Pinpoint the cell where the given text exists, returning its [X, Y] midpoint coordinate. 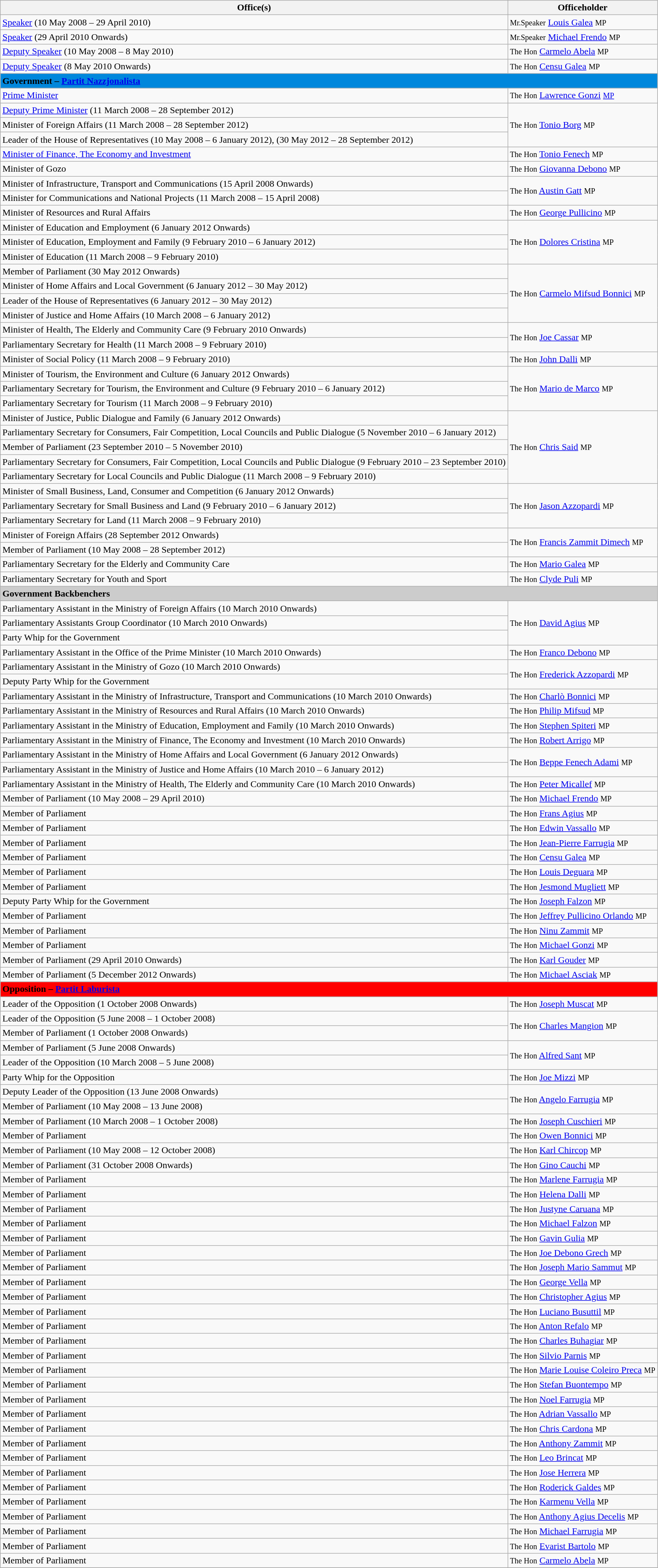
Parliamentary Assistant in the Ministry of Education, Employment and Family (10 March 2010 Onwards) [254, 725]
The Hon Peter Micallef MP [583, 784]
The Hon Michael Frendo MP [583, 799]
Parliamentary Assistant in the Ministry of Resources and Rural Affairs (10 March 2010 Onwards) [254, 711]
Mr.Speaker Louis Galea MP [583, 22]
Minister of Social Policy (11 March 2008 – 9 February 2010) [254, 359]
The Hon Michael Farrugia MP [583, 1531]
Parliamentary Secretary for the Elderly and Community Care [254, 564]
Parliamentary Secretary for Health (11 March 2008 – 9 February 2010) [254, 344]
Parliamentary Assistant in the Ministry of Gozo (10 March 2010 Onwards) [254, 667]
Minister of Foreign Affairs (28 September 2012 Onwards) [254, 535]
Parliamentary Secretary for Local Councils and Public Dialogue (11 March 2008 – 9 February 2010) [254, 476]
Parliamentary Assistant in the Ministry of Justice and Home Affairs (10 March 2010 – 6 January 2012) [254, 769]
The Hon Beppe Fenech Adami MP [583, 762]
Member of Parliament (10 May 2008 – 29 April 2010) [254, 799]
The Hon Dolores Cristina MP [583, 242]
Leader of the Opposition (10 March 2008 – 5 June 2008) [254, 1062]
The Hon Tonio Fenech MP [583, 154]
The Hon Stefan Buontempo MP [583, 1385]
Minister of Small Business, Land, Consumer and Competition (6 January 2012 Onwards) [254, 491]
The Hon Lawrence Gonzi MP [583, 95]
The Hon Charles Mangion MP [583, 1026]
The Hon Francis Zammit Dimech MP [583, 542]
The Hon Karl Gouder MP [583, 960]
Member of Parliament (1 October 2008 Onwards) [254, 1033]
Member of Parliament (10 May 2008 – 12 October 2008) [254, 1150]
The Hon Frederick Azzopardi MP [583, 674]
Office(s) [254, 8]
Member of Parliament (29 April 2010 Onwards) [254, 960]
The Hon Tonio Borg MP [583, 125]
The Hon Anton Refalo MP [583, 1326]
The Hon Louis Deguara MP [583, 872]
The Hon Joseph Falzon MP [583, 901]
Minister of Tourism, the Environment and Culture (6 January 2012 Onwards) [254, 374]
The Hon George Pullicino MP [583, 213]
Minister of Foreign Affairs (11 March 2008 – 28 September 2012) [254, 125]
The Hon Gavin Gulia MP [583, 1238]
Party Whip for the Government [254, 637]
Member of Parliament (23 September 2010 – 5 November 2010) [254, 447]
The Hon Angelo Farrugia MP [583, 1099]
The Hon Roderick Galdes MP [583, 1487]
Minister of Justice and Home Affairs (10 March 2008 – 6 January 2012) [254, 315]
The Hon Owen Bonnici MP [583, 1136]
Deputy Leader of the Opposition (13 June 2008 Onwards) [254, 1092]
The Hon Jason Azzopardi MP [583, 506]
The Hon Joseph Muscat MP [583, 1004]
The Hon Marlene Farrugia MP [583, 1180]
Minister of Education and Employment (6 January 2012 Onwards) [254, 227]
The Hon Helena Dalli MP [583, 1194]
Member of Parliament (31 October 2008 Onwards) [254, 1165]
The Hon Philip Mifsud MP [583, 711]
Leader of the House of Representatives (6 January 2012 – 30 May 2012) [254, 301]
Minister of Education, Employment and Family (9 February 2010 – 6 January 2012) [254, 242]
The Hon Silvio Parnis MP [583, 1355]
The Hon Michael Asciak MP [583, 975]
The Hon Robert Arrigo MP [583, 740]
Leader of the Opposition (5 June 2008 – 1 October 2008) [254, 1018]
The Hon Alfred Sant MP [583, 1055]
The Hon Edwin Vassallo MP [583, 828]
Minister of Resources and Rural Affairs [254, 213]
The Hon Franco Debono MP [583, 652]
The Hon Marie Louise Coleiro Preca MP [583, 1370]
Opposition – Partit Laburista [329, 989]
The Hon George Vella MP [583, 1282]
Party Whip for the Opposition [254, 1077]
The Hon Jeffrey Pullicino Orlando MP [583, 916]
The Hon Leo Brincat MP [583, 1458]
Parliamentary Secretary for Tourism (11 March 2008 – 9 February 2010) [254, 403]
The Hon Anthony Agius Decelis MP [583, 1516]
The Hon Jose Herrera MP [583, 1473]
Parliamentary Secretary for Land (11 March 2008 – 9 February 2010) [254, 520]
The Hon Gino Cauchi MP [583, 1165]
The Hon Chris Cardona MP [583, 1429]
The Hon Joseph Cuschieri MP [583, 1121]
The Hon Mario de Marco MP [583, 388]
Mr.Speaker Michael Frendo MP [583, 37]
The Hon Justyne Caruana MP [583, 1209]
The Hon Jesmond Mugliett MP [583, 886]
The Hon Jean-Pierre Farrugia MP [583, 843]
Parliamentary Secretary for Consumers, Fair Competition, Local Councils and Public Dialogue (9 February 2010 – 23 September 2010) [254, 462]
Parliamentary Assistant in the Ministry of Home Affairs and Local Government (6 January 2012 Onwards) [254, 755]
Minister of Education (11 March 2008 – 9 February 2010) [254, 257]
The Hon Clyde Puli MP [583, 579]
Deputy Prime Minister (11 March 2008 – 28 September 2012) [254, 110]
The Hon Christopher Agius MP [583, 1297]
The Hon Ninu Zammit MP [583, 931]
Officeholder [583, 8]
The Hon Austin Gatt MP [583, 191]
Parliamentary Assistant in the Ministry of Health, The Elderly and Community Care (10 March 2010 Onwards) [254, 784]
The Hon Noel Farrugia MP [583, 1399]
Member of Parliament (10 March 2008 – 1 October 2008) [254, 1121]
Member of Parliament (30 May 2012 Onwards) [254, 271]
Parliamentary Assistant in the Ministry of Foreign Affairs (10 March 2010 Onwards) [254, 608]
Minister of Justice, Public Dialogue and Family (6 January 2012 Onwards) [254, 418]
The Hon Chris Said MP [583, 447]
Parliamentary Assistant in the Ministry of Finance, The Economy and Investment (10 March 2010 Onwards) [254, 740]
Member of Parliament (5 June 2008 Onwards) [254, 1048]
The Hon John Dalli MP [583, 359]
Speaker (29 April 2010 Onwards) [254, 37]
Member of Parliament (10 May 2008 – 28 September 2012) [254, 550]
The Hon David Agius MP [583, 623]
Minister of Health, The Elderly and Community Care (9 February 2010 Onwards) [254, 330]
The Hon Michael Gonzi MP [583, 945]
The Hon Frans Agius MP [583, 813]
Parliamentary Secretary for Tourism, the Environment and Culture (9 February 2010 – 6 January 2012) [254, 388]
The Hon Joe Cassar MP [583, 337]
Government Backbenchers [329, 593]
Parliamentary Secretary for Consumers, Fair Competition, Local Councils and Public Dialogue (5 November 2010 – 6 January 2012) [254, 433]
The Hon Joe Mizzi MP [583, 1077]
The Hon Adrian Vassallo MP [583, 1414]
Minister of Finance, The Economy and Investment [254, 154]
Leader of the House of Representatives (10 May 2008 – 6 January 2012), (30 May 2012 – 28 September 2012) [254, 139]
Minister for Communications and National Projects (11 March 2008 – 15 April 2008) [254, 198]
The Hon Karmenu Vella MP [583, 1502]
Parliamentary Assistant in the Office of the Prime Minister (10 March 2010 Onwards) [254, 652]
Prime Minister [254, 95]
The Hon Mario Galea MP [583, 564]
The Hon Carmelo Mifsud Bonnici MP [583, 293]
The Hon Joe Debono Grech MP [583, 1253]
The Hon Joseph Mario Sammut MP [583, 1267]
Parliamentary Secretary for Youth and Sport [254, 579]
Deputy Speaker (10 May 2008 – 8 May 2010) [254, 52]
Member of Parliament (5 December 2012 Onwards) [254, 975]
Government – Partit Nazzjonalista [329, 81]
The Hon Anthony Zammit MP [583, 1443]
Speaker (10 May 2008 – 29 April 2010) [254, 22]
Member of Parliament (10 May 2008 – 13 June 2008) [254, 1106]
The Hon Stephen Spiteri MP [583, 725]
The Hon Charlò Bonnici MP [583, 696]
Parliamentary Assistant in the Ministry of Infrastructure, Transport and Communications (10 March 2010 Onwards) [254, 696]
The Hon Giovanna Debono MP [583, 169]
The Hon Luciano Busuttil MP [583, 1311]
The Hon Evarist Bartolo MP [583, 1546]
The Hon Michael Falzon MP [583, 1224]
Minister of Gozo [254, 169]
The Hon Karl Chircop MP [583, 1150]
Parliamentary Secretary for Small Business and Land (9 February 2010 – 6 January 2012) [254, 506]
Leader of the Opposition (1 October 2008 Onwards) [254, 1004]
The Hon Charles Buhagiar MP [583, 1341]
Deputy Speaker (8 May 2010 Onwards) [254, 66]
Parliamentary Assistants Group Coordinator (10 March 2010 Onwards) [254, 623]
Minister of Infrastructure, Transport and Communications (15 April 2008 Onwards) [254, 184]
Minister of Home Affairs and Local Government (6 January 2012 – 30 May 2012) [254, 286]
